Identify which cell holds the provided text, then report its (X, Y) central coordinate. 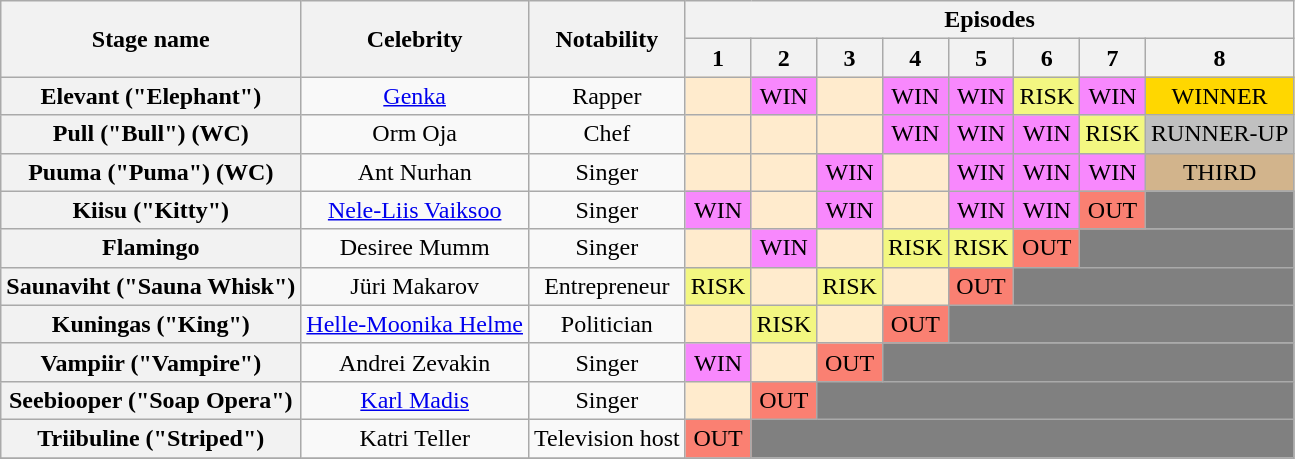
6 (1047, 58)
Ant Nurhan (415, 172)
Vampiir ("Vampire") (151, 362)
Jüri Makarov (415, 286)
8 (1219, 58)
Triibuline ("Striped") (151, 438)
Television host (606, 438)
3 (850, 58)
Seebiooper ("Soap Opera") (151, 400)
1 (718, 58)
Notability (606, 39)
Politician (606, 324)
Pull ("Bull") (WC) (151, 134)
Kuningas ("King") (151, 324)
Elevant ("Elephant") (151, 96)
Stage name (151, 39)
Helle-Moonika Helme (415, 324)
Orm Oja (415, 134)
2 (784, 58)
THIRD (1219, 172)
Celebrity (415, 39)
7 (1113, 58)
Kiisu ("Kitty") (151, 210)
Nele-Liis Vaiksoo (415, 210)
WINNER (1219, 96)
Katri Teller (415, 438)
Flamingo (151, 248)
Genka (415, 96)
Rapper (606, 96)
Episodes (990, 20)
Saunaviht ("Sauna Whisk") (151, 286)
Chef (606, 134)
4 (915, 58)
Puuma ("Puma") (WC) (151, 172)
Desiree Mumm (415, 248)
Karl Madis (415, 400)
5 (981, 58)
Entrepreneur (606, 286)
RUNNER-UP (1219, 134)
Andrei Zevakin (415, 362)
